Find where the given text appears and provide that cell's center as [x, y] coordinate. 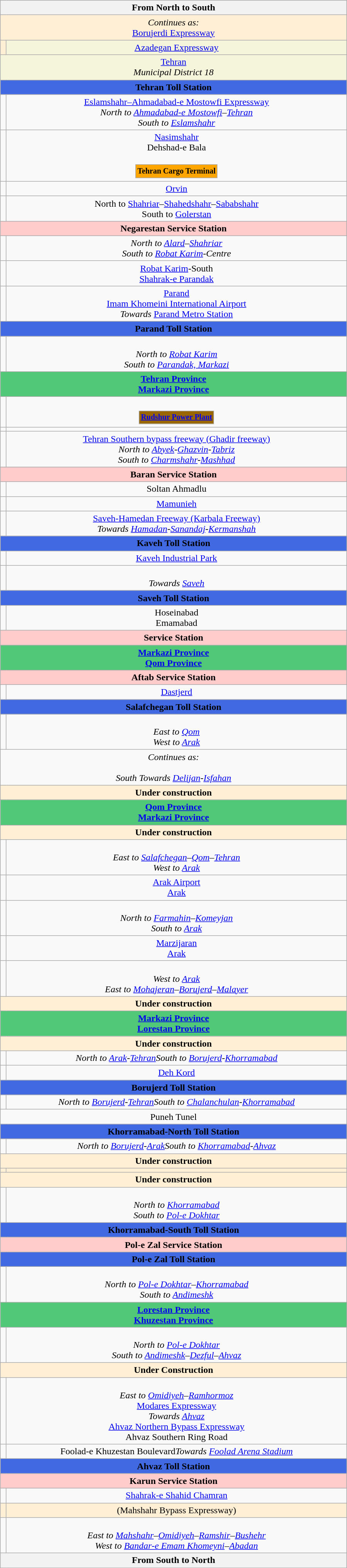
Saveh Toll Station [173, 598]
Parand Toll Station [173, 329]
Khorramabad-South Toll Station [173, 1230]
Ahvaz Toll Station [173, 1466]
Salafchegan Toll Station [173, 707]
Tehran Toll Station [173, 87]
(Mahshahr Bypass Expressway) [177, 1510]
Markazi Province Lorestan Province [173, 1023]
Hoseinabad Emamabad [177, 618]
Azadegan Expressway [177, 47]
Shahrak-e Shahid Chamran [177, 1496]
West to ArakEast to Mohajeran–Borujerd–Malayer [177, 978]
Eslamshahr–Ahmadabad-e Mostowfi ExpresswayNorth to Ahmadabad-e Mostowfi–TehranSouth to Eslamshahr [177, 112]
Robat Karim-South Shahrak-e Parandak [177, 273]
Dastjerd [177, 692]
From North to South [173, 8]
Marzijaran Arak [177, 948]
Parand Imam Khomeini International AirportTowards Parand Metro Station [177, 303]
Aftab Service Station [173, 678]
Under Construction [173, 1370]
Borujerd Toll Station [173, 1087]
Qom Province Markazi Province [173, 812]
East to QomWest to Arak [177, 732]
North to Shahriar–Shahedshahr–SababshahrSouth to Golerstan [177, 208]
Negarestan Service Station [173, 228]
Orvin [177, 189]
Service Station [173, 637]
East to Salafchegan–Qom–TehranWest to Arak [177, 857]
North to KhorramabadSouth to Pol-e Dokhtar [177, 1205]
Soltan Ahmadlu [177, 489]
Baran Service Station [173, 474]
From South to North [173, 1560]
North to Farmahin–KomeyjanSouth to Arak [177, 918]
Saveh-Hamedan Freeway (Karbala Freeway)Towards Hamadan-Sanandaj-Kermanshah [177, 524]
Deh Kord [177, 1073]
North to Alard–ShahriarSouth to Robat Karim-Centre [177, 248]
Kaveh Toll Station [173, 543]
Arak Airport Arak [177, 888]
North to Borujerd-TehranSouth to Chalanchulan-Khorramabad [177, 1102]
Puneh Tunel [173, 1117]
Lorestan Province Khuzestan Province [173, 1314]
Tehran Province Markazi Province [173, 384]
Foolad-e Khuzestan BoulevardTowards Foolad Arena Stadium [177, 1452]
Continues as: Borujerdi Expressway [173, 28]
North to Pol-e DokhtarSouth to Andimeshk–Dezful–Ahvaz [177, 1345]
East to Omidiyeh–Ramhormoz Modares ExpresswayTowards Ahvaz Ahvaz Northern Bypass ExpresswayAhvaz Southern Ring Road [177, 1411]
Mamunieh [177, 504]
Towards Saveh [177, 578]
Pol-e Zal Toll Station [173, 1259]
Tehran Municipal District 18 [173, 67]
Kaveh Industrial Park [177, 558]
Markazi Province Qom Province [173, 657]
Khorramabad-North Toll Station [173, 1131]
Karun Service Station [173, 1481]
North to Pol-e Dokhtar–KhorramabadSouth to Andimeshk [177, 1284]
Continues as:South Towards Delijan-Isfahan [173, 767]
East to Mahshahr–Omidiyeh–Ramshir–BushehrWest to Bandar-e Emam Khomeyni–Abadan [177, 1535]
Tehran Southern bypass freeway (Ghadir freeway)North to Abyek-Ghazvin-TabrizSouth to Charmshahr-Mashhad [177, 449]
Nasimshahr Dehshad-e Bala Tehran Cargo Terminal [177, 156]
North to Borujerd-ArakSouth to Khorramabad-Ahvaz [177, 1146]
Tehran Cargo Terminal [177, 171]
North to Robat KarimSouth to Parandak, Markazi [177, 354]
Pol-e Zal Service Station [173, 1244]
North to Arak-TehranSouth to Borujerd-Khorramabad [177, 1058]
